Locate the cell with the specified text and output its (x, y) center coordinate. 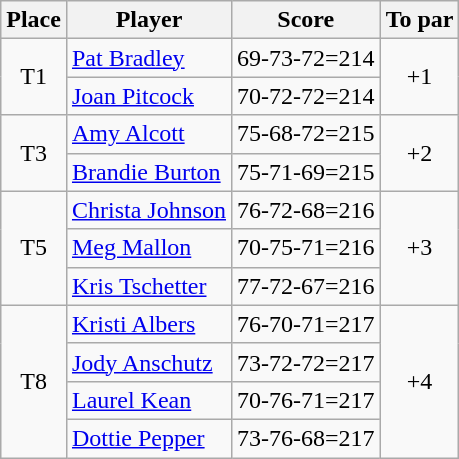
+3 (420, 248)
Dottie Pepper (148, 438)
Meg Mallon (148, 248)
Kris Tschetter (148, 286)
Laurel Kean (148, 400)
Place (34, 20)
T1 (34, 77)
Jody Anschutz (148, 362)
70-75-71=216 (306, 248)
73-72-72=217 (306, 362)
+2 (420, 153)
To par (420, 20)
T3 (34, 153)
70-76-71=217 (306, 400)
Amy Alcott (148, 134)
Pat Bradley (148, 58)
77-72-67=216 (306, 286)
Brandie Burton (148, 172)
Christa Johnson (148, 210)
76-70-71=217 (306, 324)
75-68-72=215 (306, 134)
T5 (34, 248)
T8 (34, 381)
Score (306, 20)
Kristi Albers (148, 324)
73-76-68=217 (306, 438)
69-73-72=214 (306, 58)
Player (148, 20)
70-72-72=214 (306, 96)
+4 (420, 381)
Joan Pitcock (148, 96)
76-72-68=216 (306, 210)
75-71-69=215 (306, 172)
+1 (420, 77)
